Capture the cell that displays the provided text and extract its [x, y] central coordinate. 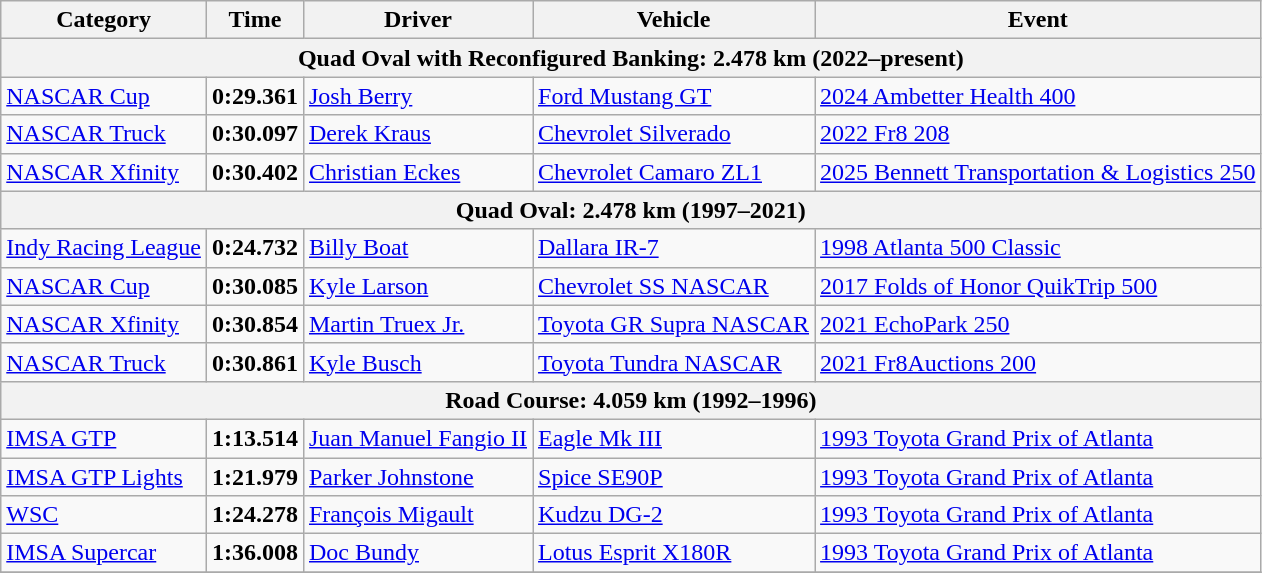
Martin Truex Jr. [418, 324]
Eagle Mk III [673, 438]
0:30.085 [254, 286]
1:13.514 [254, 438]
Christian Eckes [418, 172]
1:21.979 [254, 477]
2022 Fr8 208 [1038, 134]
Kyle Busch [418, 362]
0:30.097 [254, 134]
Billy Boat [418, 248]
Doc Bundy [418, 553]
Ford Mustang GT [673, 96]
Juan Manuel Fangio II [418, 438]
Dallara IR-7 [673, 248]
Driver [418, 20]
Time [254, 20]
Road Course: 4.059 km (1992–1996) [631, 400]
1:36.008 [254, 553]
Toyota Tundra NASCAR [673, 362]
Event [1038, 20]
1998 Atlanta 500 Classic [1038, 248]
Chevrolet Camaro ZL1 [673, 172]
IMSA GTP [104, 438]
François Migault [418, 515]
0:29.361 [254, 96]
Quad Oval: 2.478 km (1997–2021) [631, 210]
Kudzu DG-2 [673, 515]
Chevrolet SS NASCAR [673, 286]
IMSA GTP Lights [104, 477]
Quad Oval with Reconfigured Banking: 2.478 km (2022–present) [631, 58]
0:30.861 [254, 362]
WSC [104, 515]
Indy Racing League [104, 248]
2017 Folds of Honor QuikTrip 500 [1038, 286]
0:24.732 [254, 248]
Parker Johnstone [418, 477]
2021 EchoPark 250 [1038, 324]
2021 Fr8Auctions 200 [1038, 362]
2025 Bennett Transportation & Logistics 250 [1038, 172]
0:30.854 [254, 324]
Derek Kraus [418, 134]
1:24.278 [254, 515]
Josh Berry [418, 96]
Vehicle [673, 20]
Lotus Esprit X180R [673, 553]
Chevrolet Silverado [673, 134]
Category [104, 20]
0:30.402 [254, 172]
Kyle Larson [418, 286]
2024 Ambetter Health 400 [1038, 96]
Toyota GR Supra NASCAR [673, 324]
Spice SE90P [673, 477]
IMSA Supercar [104, 553]
